Return [x, y] of the center of cell containing provided text 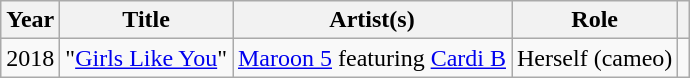
Year [30, 20]
Role [595, 20]
Maroon 5 featuring Cardi B [372, 58]
Title [146, 20]
Artist(s) [372, 20]
Herself (cameo) [595, 58]
2018 [30, 58]
"Girls Like You" [146, 58]
